Determine the [X, Y] coordinate at the center of the cell enclosing the given text.  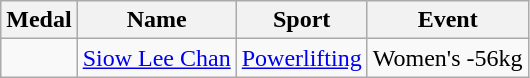
Event [448, 20]
Medal [39, 20]
Women's -56kg [448, 58]
Name [156, 20]
Siow Lee Chan [156, 58]
Sport [302, 20]
Powerlifting [302, 58]
